Find where the given text appears and provide that cell's center as (x, y) coordinate. 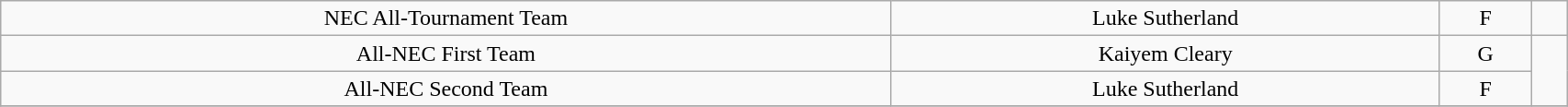
G (1485, 53)
Kaiyem Cleary (1165, 53)
All-NEC First Team (446, 53)
NEC All-Tournament Team (446, 18)
All-NEC Second Team (446, 89)
